Return the [X, Y] coordinate for the center point of the cell that contains the specified text.  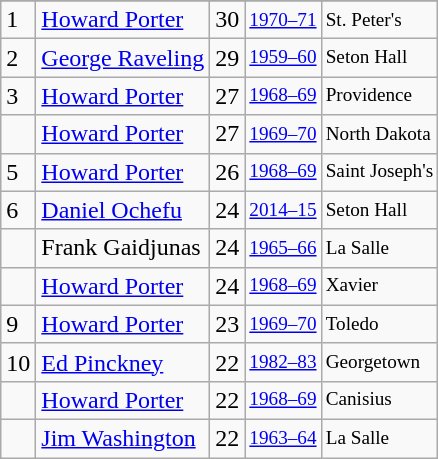
Ed Pinckney [123, 362]
3 [18, 96]
1982–83 [283, 362]
2 [18, 58]
Toledo [380, 324]
1959–60 [283, 58]
George Raveling [123, 58]
5 [18, 172]
St. Peter's [380, 20]
10 [18, 362]
Frank Gaidjunas [123, 248]
6 [18, 210]
2014–15 [283, 210]
26 [228, 172]
23 [228, 324]
29 [228, 58]
30 [228, 20]
1965–66 [283, 248]
9 [18, 324]
Daniel Ochefu [123, 210]
Jim Washington [123, 438]
1970–71 [283, 20]
Georgetown [380, 362]
Providence [380, 96]
Xavier [380, 286]
North Dakota [380, 134]
1 [18, 20]
1963–64 [283, 438]
Canisius [380, 400]
Saint Joseph's [380, 172]
